Return (X, Y) of the center of cell containing provided text 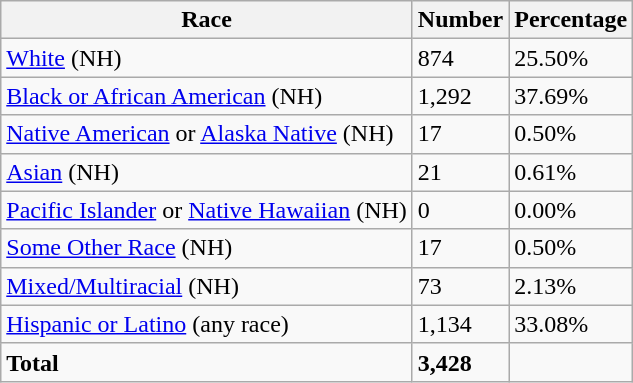
874 (460, 58)
White (NH) (207, 58)
2.13% (571, 286)
1,292 (460, 96)
1,134 (460, 324)
21 (460, 172)
Some Other Race (NH) (207, 248)
Asian (NH) (207, 172)
0.61% (571, 172)
Hispanic or Latino (any race) (207, 324)
37.69% (571, 96)
Black or African American (NH) (207, 96)
33.08% (571, 324)
Percentage (571, 20)
Race (207, 20)
73 (460, 286)
Total (207, 362)
3,428 (460, 362)
0.00% (571, 210)
0 (460, 210)
25.50% (571, 58)
Number (460, 20)
Pacific Islander or Native Hawaiian (NH) (207, 210)
Native American or Alaska Native (NH) (207, 134)
Mixed/Multiracial (NH) (207, 286)
